Search for the cell housing the specified text and yield its [X, Y] center coordinate. 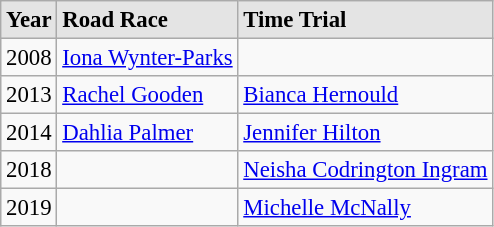
Year [29, 20]
Jennifer Hilton [366, 133]
Time Trial [366, 20]
2013 [29, 95]
Road Race [148, 20]
2008 [29, 58]
Bianca Hernould [366, 95]
Michelle McNally [366, 208]
Rachel Gooden [148, 95]
Dahlia Palmer [148, 133]
2018 [29, 170]
2014 [29, 133]
Neisha Codrington Ingram [366, 170]
Iona Wynter-Parks [148, 58]
2019 [29, 208]
